Detect which cell encompasses the target text, then output its [x, y] center coordinate. 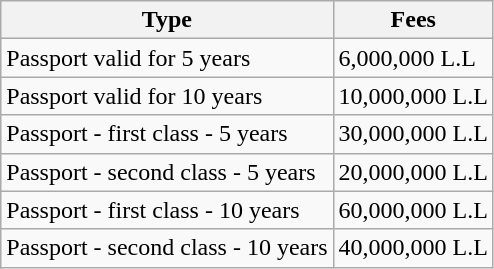
Fees [413, 20]
Passport - second class - 10 years [167, 248]
20,000,000 L.L [413, 172]
6,000,000 L.L [413, 58]
40,000,000 L.L [413, 248]
Type [167, 20]
Passport valid for 10 years [167, 96]
10,000,000 L.L [413, 96]
Passport valid for 5 years [167, 58]
30,000,000 L.L [413, 134]
Passport - first class - 5 years [167, 134]
Passport - first class - 10 years [167, 210]
60,000,000 L.L [413, 210]
Passport - second class - 5 years [167, 172]
